Return [X, Y] of the center of cell containing provided text 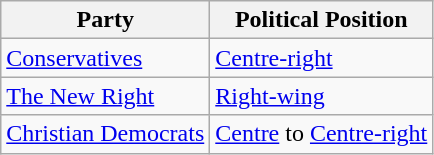
Centre to Centre-right [322, 134]
The New Right [106, 96]
Conservatives [106, 58]
Political Position [322, 20]
Christian Democrats [106, 134]
Party [106, 20]
Right-wing [322, 96]
Centre-right [322, 58]
